Provide the [x, y] coordinate of the cell's center where the given text is located.  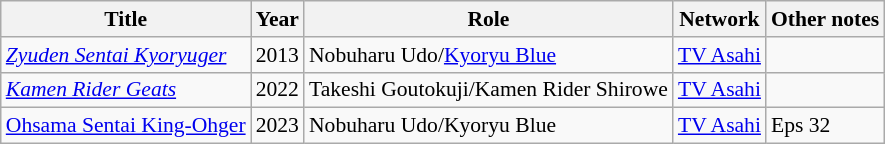
Year [278, 19]
Zyuden Sentai Kyoryuger [126, 55]
Kamen Rider Geats [126, 90]
Ohsama Sentai King-Ohger [126, 126]
2023 [278, 126]
Other notes [825, 19]
Network [720, 19]
Title [126, 19]
Takeshi Goutokuji/Kamen Rider Shirowe [488, 90]
Role [488, 19]
Eps 32 [825, 126]
2013 [278, 55]
2022 [278, 90]
